For the text-containing cell, return its midpoint in (x, y) coordinate format. 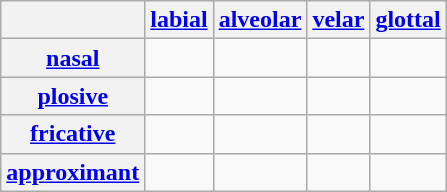
alveolar (260, 20)
approximant (73, 172)
glottal (408, 20)
labial (179, 20)
nasal (73, 58)
velar (338, 20)
fricative (73, 134)
plosive (73, 96)
